Determine the [X, Y] coordinate at the center of the cell enclosing the given text.  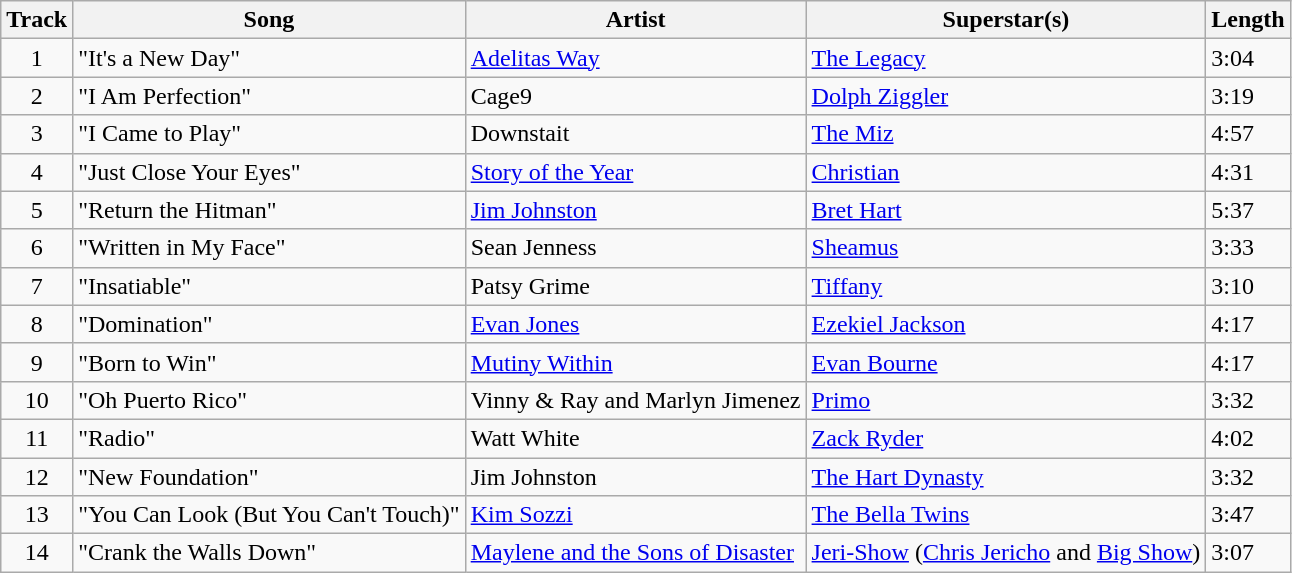
Length [1248, 20]
Mutiny Within [636, 362]
The Legacy [1006, 58]
Christian [1006, 172]
Tiffany [1006, 286]
2 [37, 96]
The Bella Twins [1006, 515]
"Oh Puerto Rico" [269, 400]
Watt White [636, 438]
13 [37, 515]
3:47 [1248, 515]
Song [269, 20]
Patsy Grime [636, 286]
3:33 [1248, 248]
"Crank the Walls Down" [269, 553]
12 [37, 477]
5 [37, 210]
7 [37, 286]
3:07 [1248, 553]
Downstait [636, 134]
"Born to Win" [269, 362]
Cage9 [636, 96]
Ezekiel Jackson [1006, 324]
3:10 [1248, 286]
"Insatiable" [269, 286]
6 [37, 248]
Artist [636, 20]
Vinny & Ray and Marlyn Jimenez [636, 400]
4:31 [1248, 172]
Kim Sozzi [636, 515]
14 [37, 553]
"Radio" [269, 438]
Sheamus [1006, 248]
"Domination" [269, 324]
"Return the Hitman" [269, 210]
Evan Jones [636, 324]
Primo [1006, 400]
Adelitas Way [636, 58]
"I Came to Play" [269, 134]
"It's a New Day" [269, 58]
5:37 [1248, 210]
Jeri-Show (Chris Jericho and Big Show) [1006, 553]
Zack Ryder [1006, 438]
"New Foundation" [269, 477]
4:02 [1248, 438]
Maylene and the Sons of Disaster [636, 553]
11 [37, 438]
8 [37, 324]
1 [37, 58]
Superstar(s) [1006, 20]
Bret Hart [1006, 210]
Dolph Ziggler [1006, 96]
"Written in My Face" [269, 248]
10 [37, 400]
9 [37, 362]
Story of the Year [636, 172]
Sean Jenness [636, 248]
3:04 [1248, 58]
Evan Bourne [1006, 362]
The Hart Dynasty [1006, 477]
"I Am Perfection" [269, 96]
Track [37, 20]
The Miz [1006, 134]
"You Can Look (But You Can't Touch)" [269, 515]
3 [37, 134]
4 [37, 172]
"Just Close Your Eyes" [269, 172]
3:19 [1248, 96]
4:57 [1248, 134]
